Find where the given text appears and provide that cell's center as (x, y) coordinate. 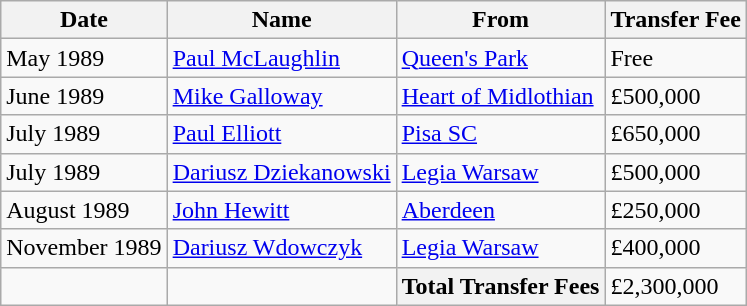
November 1989 (84, 248)
Mike Galloway (282, 96)
Date (84, 20)
£250,000 (676, 210)
£2,300,000 (676, 286)
Aberdeen (500, 210)
Dariusz Wdowczyk (282, 248)
£650,000 (676, 134)
Transfer Fee (676, 20)
Paul Elliott (282, 134)
£400,000 (676, 248)
Dariusz Dziekanowski (282, 172)
Free (676, 58)
From (500, 20)
June 1989 (84, 96)
August 1989 (84, 210)
Pisa SC (500, 134)
Name (282, 20)
Heart of Midlothian (500, 96)
John Hewitt (282, 210)
Queen's Park (500, 58)
Total Transfer Fees (500, 286)
Paul McLaughlin (282, 58)
May 1989 (84, 58)
